Pinpoint the cell where the given text exists, returning its [x, y] midpoint coordinate. 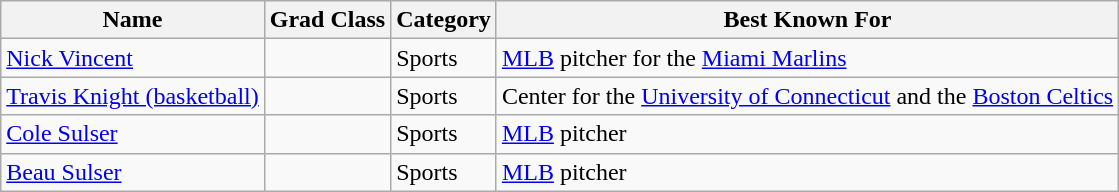
MLB pitcher for the Miami Marlins [807, 58]
Name [132, 20]
Category [444, 20]
Beau Sulser [132, 172]
Grad Class [327, 20]
Cole Sulser [132, 134]
Travis Knight (basketball) [132, 96]
Center for the University of Connecticut and the Boston Celtics [807, 96]
Nick Vincent [132, 58]
Best Known For [807, 20]
